Scan for the cell matching the given text and deliver its (x, y) coordinate at center. 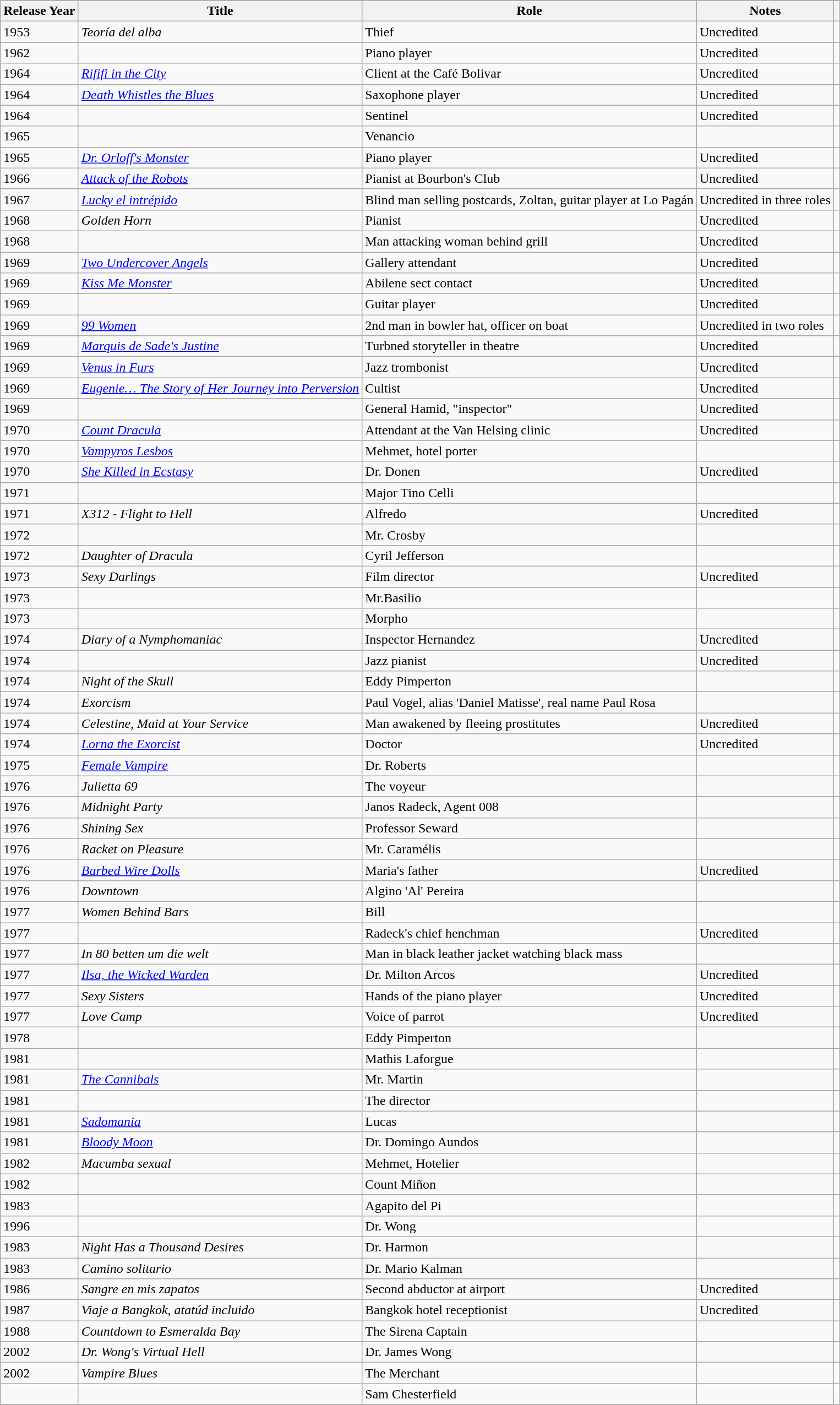
Turbned storyteller in theatre (530, 346)
Ilsa, the Wicked Warden (220, 975)
Teoría del alba (220, 32)
Mehmet, hotel porter (530, 451)
Uncredited in two roles (765, 325)
The Cannibals (220, 1080)
99 Women (220, 325)
In 80 betten um die welt (220, 954)
1967 (40, 199)
Death Whistles the Blues (220, 95)
Man awakened by fleeing prostitutes (530, 723)
Algino 'Al' Pereira (530, 891)
Dr. Milton Arcos (530, 975)
Exorcism (220, 702)
Daughter of Dracula (220, 556)
Blind man selling postcards, Zoltan, guitar player at Lo Pagán (530, 199)
Camino solitario (220, 1268)
Marquis de Sade's Justine (220, 346)
Dr. Wong's Virtual Hell (220, 1352)
Uncredited in three roles (765, 199)
Cultist (530, 388)
Diary of a Nymphomaniac (220, 640)
1996 (40, 1226)
The Sirena Captain (530, 1331)
Sentinel (530, 116)
Mr.Basilio (530, 597)
Love Camp (220, 1017)
Saxophone player (530, 95)
Venus in Furs (220, 367)
1966 (40, 178)
Female Vampire (220, 765)
Dr. James Wong (530, 1352)
Title (220, 11)
Rififi in the City (220, 74)
Second abductor at airport (530, 1289)
Dr. Wong (530, 1226)
The Merchant (530, 1373)
Dr. Orloff's Monster (220, 157)
Midnight Party (220, 807)
Mathis Laforgue (530, 1059)
Bill (530, 912)
Thief (530, 32)
Attendant at the Van Helsing clinic (530, 430)
2nd man in bowler hat, officer on boat (530, 325)
Count Dracula (220, 430)
Gallery attendant (530, 263)
Vampire Blues (220, 1373)
Radeck's chief henchman (530, 933)
Role (530, 11)
Night Has a Thousand Desires (220, 1247)
Viaje a Bangkok, atatúd incluido (220, 1310)
Vampyros Lesbos (220, 451)
1986 (40, 1289)
The voyeur (530, 786)
Major Tino Celli (530, 493)
Bangkok hotel receptionist (530, 1310)
Venancio (530, 137)
Golden Horn (220, 220)
Two Undercover Angels (220, 263)
Mr. Caramélis (530, 849)
Macumba sexual (220, 1163)
Release Year (40, 11)
1953 (40, 32)
Pianist (530, 220)
Film director (530, 576)
Man in black leather jacket watching black mass (530, 954)
1975 (40, 765)
Jazz pianist (530, 661)
Guitar player (530, 304)
Night of the Skull (220, 682)
Dr. Roberts (530, 765)
1978 (40, 1038)
Morpho (530, 619)
Doctor (530, 744)
Sadomania (220, 1121)
Cyril Jefferson (530, 556)
Sexy Darlings (220, 576)
Maria's father (530, 870)
Voice of parrot (530, 1017)
Hands of the piano player (530, 996)
The director (530, 1101)
1988 (40, 1331)
Professor Seward (530, 828)
Attack of the Robots (220, 178)
Shining Sex (220, 828)
She Killed in Ecstasy (220, 472)
Eugenie… The Story of Her Journey into Perversion (220, 388)
Lucas (530, 1121)
Countdown to Esmeralda Bay (220, 1331)
Client at the Café Bolivar (530, 74)
Alfredo (530, 514)
Mr. Crosby (530, 535)
Man attacking woman behind grill (530, 241)
1987 (40, 1310)
Racket on Pleasure (220, 849)
Dr. Harmon (530, 1247)
Women Behind Bars (220, 912)
Count Miñon (530, 1184)
Sangre en mis zapatos (220, 1289)
Lucky el intrépido (220, 199)
Barbed Wire Dolls (220, 870)
1962 (40, 53)
Bloody Moon (220, 1142)
Dr. Donen (530, 472)
Paul Vogel, alias 'Daniel Matisse', real name Paul Rosa (530, 702)
Sam Chesterfield (530, 1394)
Inspector Hernandez (530, 640)
Dr. Domingo Aundos (530, 1142)
Mehmet, Hotelier (530, 1163)
Jazz trombonist (530, 367)
Julietta 69 (220, 786)
Lorna the Exorcist (220, 744)
Notes (765, 11)
General Hamid, "inspector" (530, 409)
X312 - Flight to Hell (220, 514)
Dr. Mario Kalman (530, 1268)
Mr. Martin (530, 1080)
Abilene sect contact (530, 284)
Janos Radeck, Agent 008 (530, 807)
Kiss Me Monster (220, 284)
Downtown (220, 891)
Pianist at Bourbon's Club (530, 178)
Celestine, Maid at Your Service (220, 723)
Agapito del Pi (530, 1205)
Sexy Sisters (220, 996)
